Identify which cell holds the provided text, then report its (X, Y) central coordinate. 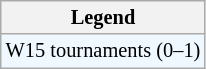
W15 tournaments (0–1) (103, 51)
Legend (103, 17)
